Detect which cell encompasses the target text, then output its [x, y] center coordinate. 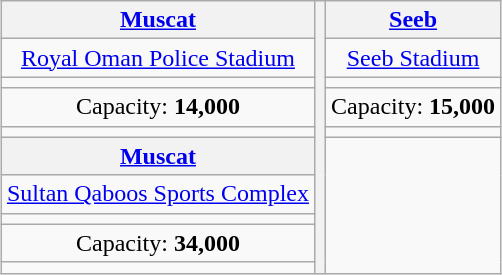
Seeb [414, 20]
Sultan Qaboos Sports Complex [158, 194]
Royal Oman Police Stadium [158, 58]
Seeb Stadium [414, 58]
Capacity: 34,000 [158, 243]
Capacity: 14,000 [158, 107]
Capacity: 15,000 [414, 107]
